Capture the cell that displays the provided text and extract its [X, Y] central coordinate. 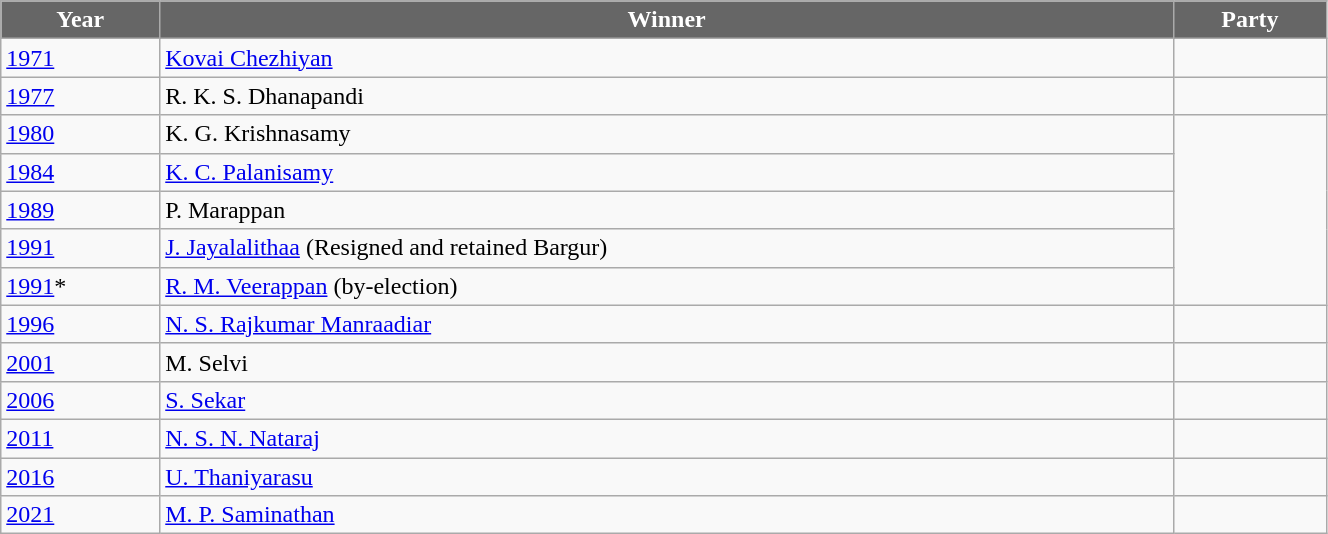
2021 [80, 515]
K. C. Palanisamy [667, 172]
Year [80, 20]
K. G. Krishnasamy [667, 134]
1977 [80, 96]
Party [1250, 20]
P. Marappan [667, 210]
1984 [80, 172]
S. Sekar [667, 400]
Kovai Chezhiyan [667, 58]
2001 [80, 362]
R. K. S. Dhanapandi [667, 96]
1991 [80, 248]
2016 [80, 477]
M. P. Saminathan [667, 515]
R. M. Veerappan (by-election) [667, 286]
J. Jayalalithaa (Resigned and retained Bargur) [667, 248]
2006 [80, 400]
2011 [80, 438]
1989 [80, 210]
N. S. N. Nataraj [667, 438]
1971 [80, 58]
U. Thaniyarasu [667, 477]
Winner [667, 20]
1996 [80, 324]
1980 [80, 134]
M. Selvi [667, 362]
1991* [80, 286]
N. S. Rajkumar Manraadiar [667, 324]
